Provide the [x, y] coordinate of the cell's center where the given text is located.  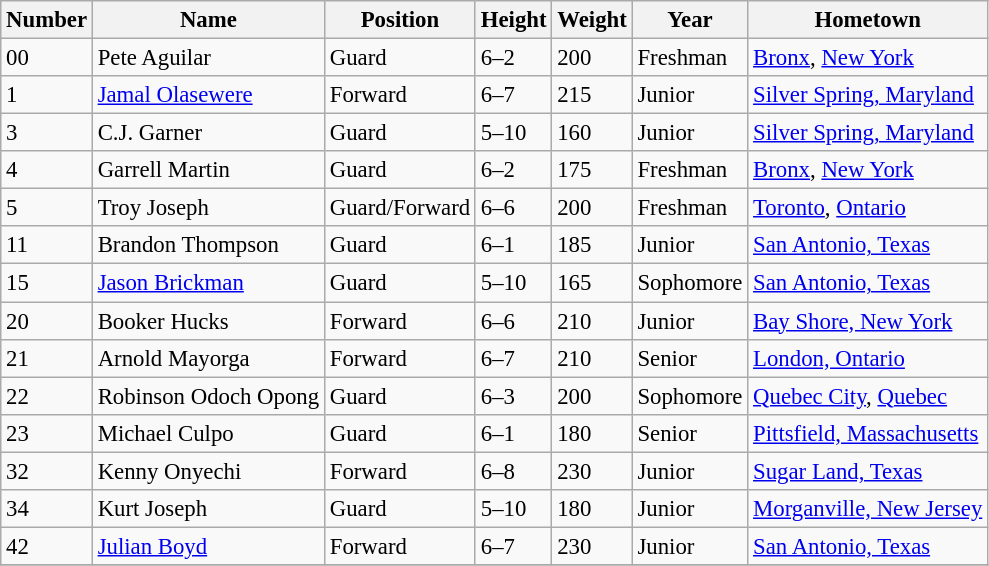
00 [47, 58]
Year [690, 20]
Jason Brickman [208, 283]
Brandon Thompson [208, 245]
Michael Culpo [208, 433]
Booker Hucks [208, 321]
Number [47, 20]
Kenny Onyechi [208, 471]
1 [47, 95]
Pittsfield, Massachusetts [868, 433]
Sugar Land, Texas [868, 471]
15 [47, 283]
Height [513, 20]
C.J. Garner [208, 133]
Morganville, New Jersey [868, 509]
32 [47, 471]
165 [592, 283]
42 [47, 546]
Weight [592, 20]
185 [592, 245]
160 [592, 133]
4 [47, 170]
Quebec City, Quebec [868, 396]
175 [592, 170]
21 [47, 358]
Jamal Olasewere [208, 95]
Garrell Martin [208, 170]
Guard/Forward [400, 208]
Position [400, 20]
34 [47, 509]
Kurt Joseph [208, 509]
20 [47, 321]
Julian Boyd [208, 546]
23 [47, 433]
London, Ontario [868, 358]
Bay Shore, New York [868, 321]
5 [47, 208]
Hometown [868, 20]
3 [47, 133]
Toronto, Ontario [868, 208]
Robinson Odoch Opong [208, 396]
22 [47, 396]
11 [47, 245]
6–8 [513, 471]
6–3 [513, 396]
Troy Joseph [208, 208]
Name [208, 20]
Pete Aguilar [208, 58]
Arnold Mayorga [208, 358]
215 [592, 95]
